Capture the cell that displays the provided text and extract its [X, Y] central coordinate. 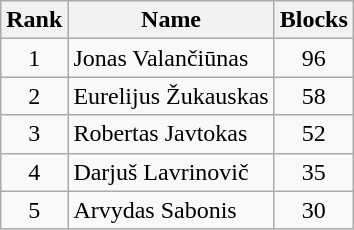
Robertas Javtokas [171, 134]
5 [34, 210]
58 [314, 96]
96 [314, 58]
4 [34, 172]
1 [34, 58]
52 [314, 134]
2 [34, 96]
Rank [34, 20]
Darjuš Lavrinovič [171, 172]
Jonas Valančiūnas [171, 58]
35 [314, 172]
Name [171, 20]
30 [314, 210]
3 [34, 134]
Arvydas Sabonis [171, 210]
Blocks [314, 20]
Eurelijus Žukauskas [171, 96]
